Return the [X, Y] coordinate for the center point of the cell that contains the specified text.  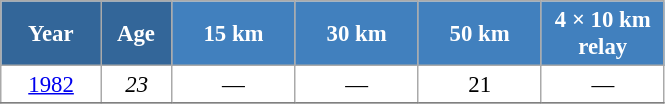
30 km [356, 34]
50 km [480, 34]
15 km [234, 34]
1982 [52, 85]
23 [136, 85]
4 × 10 km relay [602, 34]
21 [480, 85]
Age [136, 34]
Year [52, 34]
